Return the (X, Y) coordinate for the center point of the cell that contains the specified text.  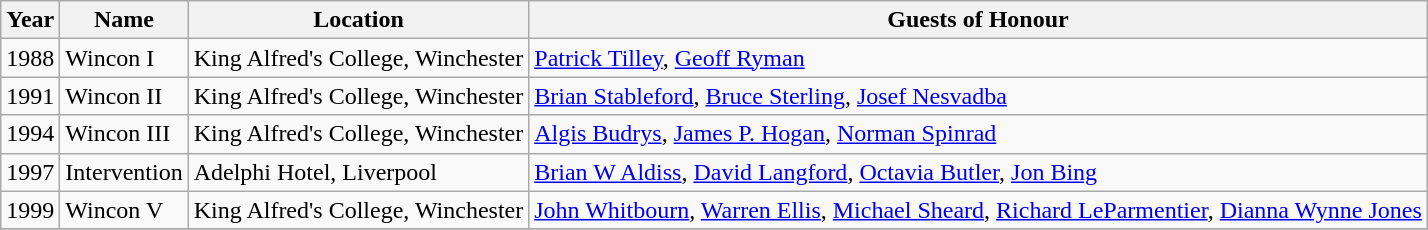
Patrick Tilley, Geoff Ryman (978, 58)
Adelphi Hotel, Liverpool (358, 172)
Intervention (124, 172)
1988 (30, 58)
Algis Budrys, James P. Hogan, Norman Spinrad (978, 134)
1994 (30, 134)
Wincon III (124, 134)
Brian W Aldiss, David Langford, Octavia Butler, Jon Bing (978, 172)
Year (30, 20)
John Whitbourn, Warren Ellis, Michael Sheard, Richard LeParmentier, Dianna Wynne Jones (978, 210)
Guests of Honour (978, 20)
Wincon II (124, 96)
Brian Stableford, Bruce Sterling, Josef Nesvadba (978, 96)
Wincon V (124, 210)
Wincon I (124, 58)
Location (358, 20)
1991 (30, 96)
1999 (30, 210)
1997 (30, 172)
Name (124, 20)
